Locate the cell with the specified text and output its (x, y) center coordinate. 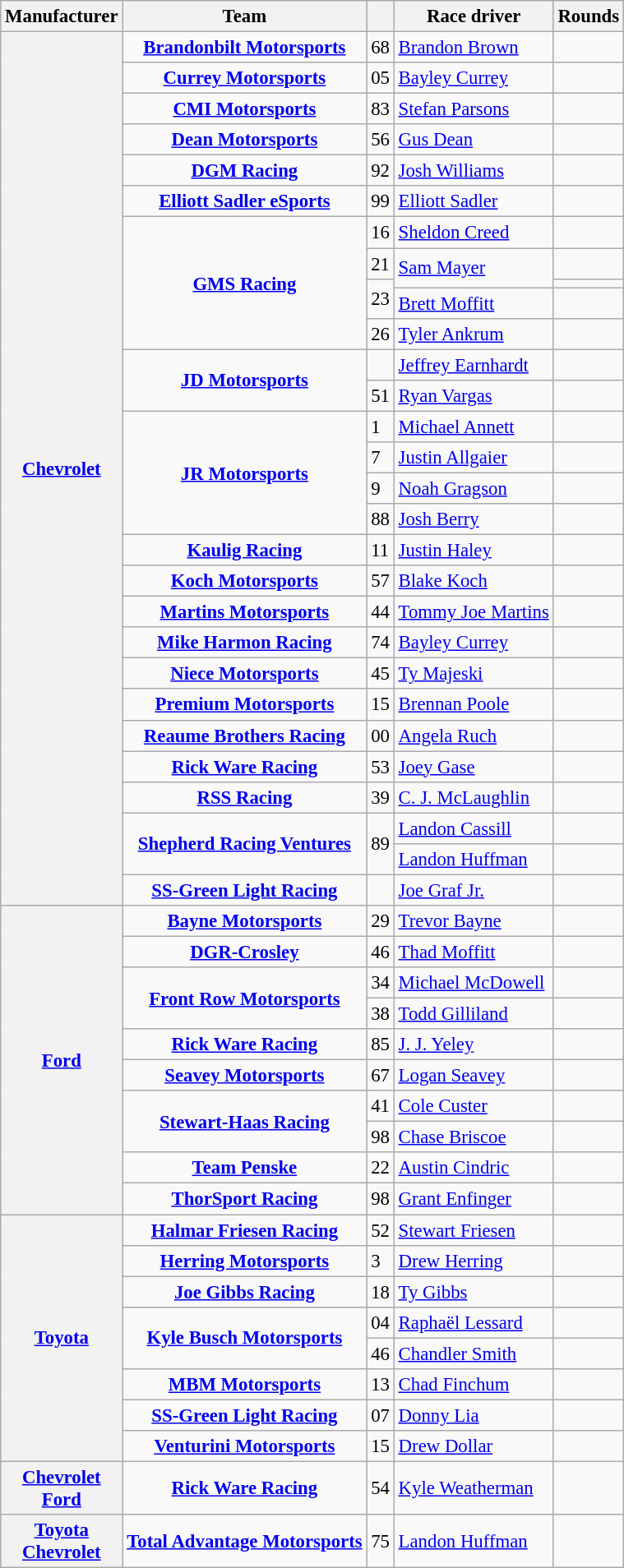
Ty Majeski (474, 674)
JR Motorsports (245, 473)
Thad Moffitt (474, 952)
Manufacturer (62, 16)
RSS Racing (245, 797)
Stewart Friesen (474, 1230)
Grant Enfinger (474, 1199)
51 (380, 396)
Kyle Busch Motorsports (245, 1338)
Kyle Weatherman (474, 1487)
Sam Mayer (474, 268)
38 (380, 1014)
GMS Racing (245, 283)
Josh Berry (474, 519)
89 (380, 843)
Chandler Smith (474, 1354)
Michael McDowell (474, 983)
Dean Motorsports (245, 140)
26 (380, 334)
Reaume Brothers Racing (245, 736)
Angela Ruch (474, 736)
Joey Gase (474, 767)
CMI Motorsports (245, 109)
MBM Motorsports (245, 1385)
Race driver (474, 16)
Joe Gibbs Racing (245, 1292)
85 (380, 1045)
Team (245, 16)
Josh Williams (474, 171)
Halmar Friesen Racing (245, 1230)
Stefan Parsons (474, 109)
DGR-Crosley (245, 952)
Kaulig Racing (245, 551)
Austin Cindric (474, 1168)
Niece Motorsports (245, 674)
18 (380, 1292)
Total Advantage Motorsports (245, 1542)
22 (380, 1168)
Michael Annett (474, 427)
Jeffrey Earnhardt (474, 365)
74 (380, 643)
Gus Dean (474, 140)
Justin Haley (474, 551)
Chase Briscoe (474, 1137)
Koch Motorsports (245, 581)
Brandon Brown (474, 48)
44 (380, 612)
52 (380, 1230)
Drew Dollar (474, 1446)
Rounds (589, 16)
21 (380, 264)
Joe Graf Jr. (474, 890)
68 (380, 48)
Landon Cassill (474, 828)
Mike Harmon Racing (245, 643)
Elliott Sadler eSports (245, 201)
9 (380, 488)
23 (380, 298)
29 (380, 921)
56 (380, 140)
99 (380, 201)
07 (380, 1415)
Ford (62, 1060)
Brennan Poole (474, 705)
34 (380, 983)
83 (380, 109)
Toyota (62, 1338)
41 (380, 1106)
Tommy Joe Martins (474, 612)
Noah Gragson (474, 488)
13 (380, 1385)
Chad Finchum (474, 1385)
Sheldon Creed (474, 233)
Chevrolet Ford (62, 1487)
Elliott Sadler (474, 201)
39 (380, 797)
Brandonbilt Motorsports (245, 48)
Raphaël Lessard (474, 1322)
Premium Motorsports (245, 705)
Donny Lia (474, 1415)
Logan Seavey (474, 1076)
Todd Gilliland (474, 1014)
45 (380, 674)
3 (380, 1261)
DGM Racing (245, 171)
75 (380, 1542)
Tyler Ankrum (474, 334)
1 (380, 427)
Venturini Motorsports (245, 1446)
Currey Motorsports (245, 78)
Ty Gibbs (474, 1292)
11 (380, 551)
00 (380, 736)
Chevrolet (62, 468)
Seavey Motorsports (245, 1076)
53 (380, 767)
57 (380, 581)
Drew Herring (474, 1261)
Stewart-Haas Racing (245, 1121)
67 (380, 1076)
Shepherd Racing Ventures (245, 843)
ThorSport Racing (245, 1199)
Trevor Bayne (474, 921)
Herring Motorsports (245, 1261)
54 (380, 1487)
J. J. Yeley (474, 1045)
Justin Allgaier (474, 458)
Martins Motorsports (245, 612)
Brett Moffitt (474, 303)
04 (380, 1322)
7 (380, 458)
Team Penske (245, 1168)
Toyota Chevrolet (62, 1542)
88 (380, 519)
Cole Custer (474, 1106)
Ryan Vargas (474, 396)
16 (380, 233)
05 (380, 78)
Bayne Motorsports (245, 921)
C. J. McLaughlin (474, 797)
Blake Koch (474, 581)
Front Row Motorsports (245, 998)
JD Motorsports (245, 380)
92 (380, 171)
